Identify which cell holds the provided text, then report its (X, Y) central coordinate. 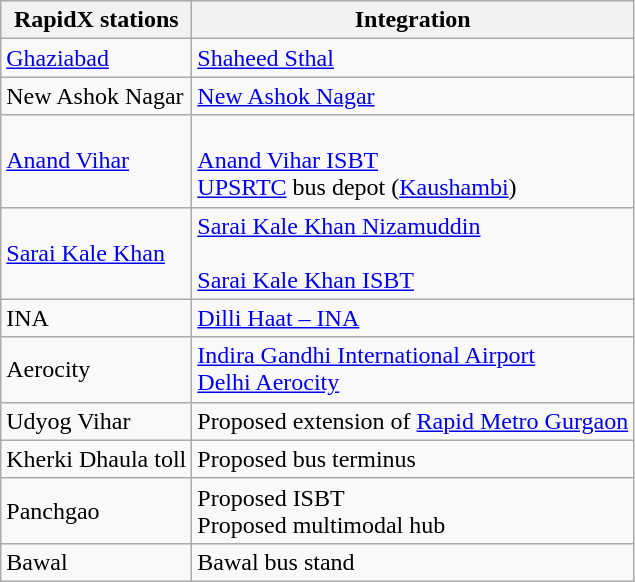
Kherki Dhaula toll (96, 459)
Dilli Haat – INA (413, 318)
Integration (413, 20)
Proposed bus terminus (413, 459)
INA (96, 318)
Udyog Vihar (96, 421)
Bawal bus stand (413, 562)
Panchgao (96, 510)
Anand Vihar (96, 161)
Proposed extension of Rapid Metro Gurgaon (413, 421)
Anand Vihar ISBTUPSRTC bus depot (Kaushambi) (413, 161)
Bawal (96, 562)
Ghaziabad (96, 58)
Sarai Kale Khan (96, 253)
Aerocity (96, 370)
Proposed ISBT Proposed multimodal hub (413, 510)
Sarai Kale Khan Nizamuddin Sarai Kale Khan ISBT (413, 253)
Shaheed Sthal (413, 58)
Indira Gandhi International Airport Delhi Aerocity (413, 370)
RapidX stations (96, 20)
